Provide the (x, y) coordinate of the cell's center where the given text is located.  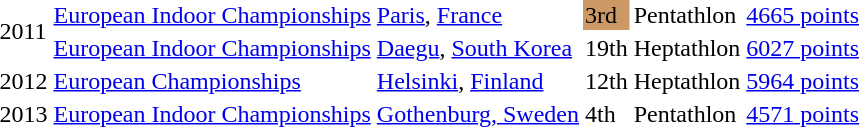
Pentathlon (687, 15)
3rd (606, 15)
12th (606, 81)
European Championships (212, 81)
19th (606, 48)
Paris, France (478, 15)
Daegu, South Korea (478, 48)
Helsinki, Finland (478, 81)
